Pinpoint the cell where the given text exists, returning its (x, y) midpoint coordinate. 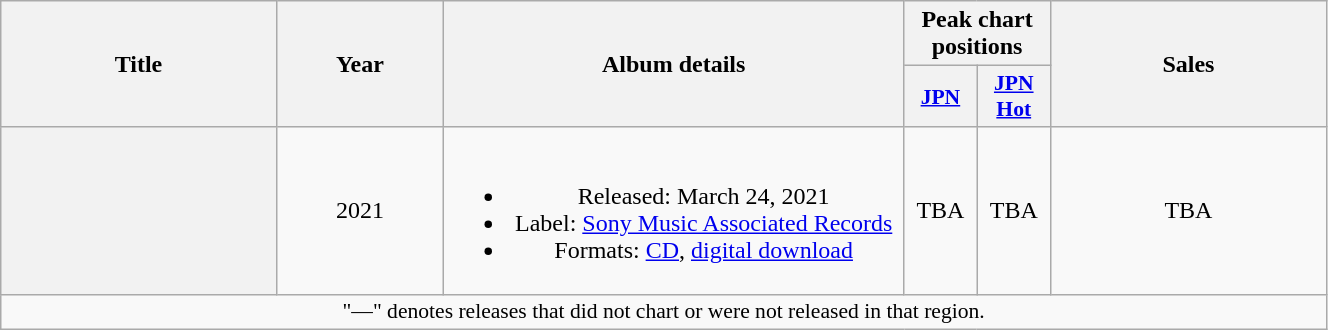
2021 (360, 210)
"—" denotes releases that did not chart or were not released in that region. (664, 312)
Year (360, 64)
Title (138, 64)
Album details (674, 64)
Released: March 24, 2021Label: Sony Music Associated RecordsFormats: CD, digital download (674, 210)
JPN (940, 96)
Peak chart positions (978, 34)
JPNHot (1014, 96)
Sales (1188, 64)
